Identify which cell holds the provided text, then report its (x, y) central coordinate. 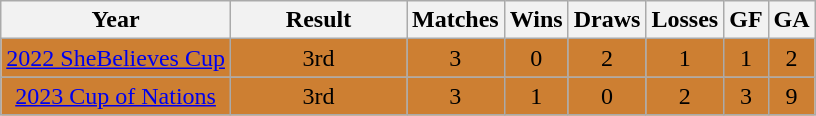
Draws (607, 20)
Losses (685, 20)
2022 SheBelieves Cup (116, 58)
GF (746, 20)
Result (318, 20)
2023 Cup of Nations (116, 96)
GA (792, 20)
Matches (456, 20)
9 (792, 96)
Year (116, 20)
Wins (536, 20)
